Output the (X, Y) coordinate of the center of the cell containing the given text.  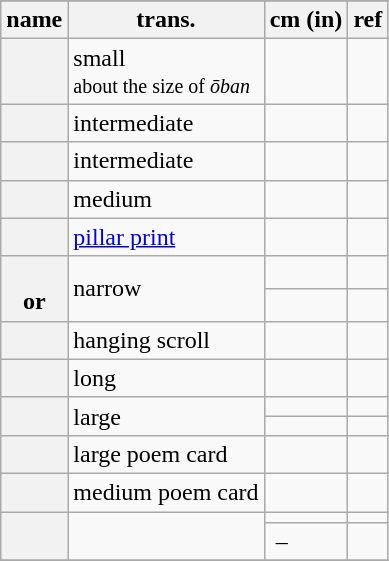
smallabout the size of ōban (166, 72)
hanging scroll (166, 340)
ref (368, 20)
cm (in) (306, 20)
– (306, 542)
trans. (166, 20)
large (166, 416)
or (34, 288)
narrow (166, 288)
medium (166, 199)
name (34, 20)
large poem card (166, 454)
long (166, 378)
pillar print (166, 237)
medium poem card (166, 492)
